Identify which cell holds the provided text, then report its [X, Y] central coordinate. 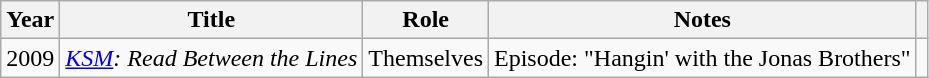
Title [212, 20]
Episode: "Hangin' with the Jonas Brothers" [703, 58]
2009 [30, 58]
Year [30, 20]
Notes [703, 20]
KSM: Read Between the Lines [212, 58]
Role [426, 20]
Themselves [426, 58]
